Locate the cell with the specified text and output its (X, Y) center coordinate. 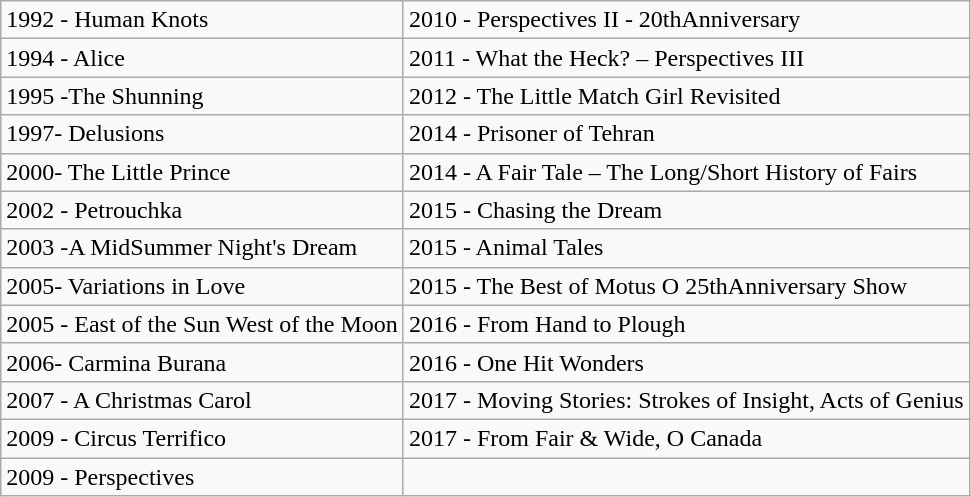
2003 -A MidSummer Night's Dream (202, 248)
1994 - Alice (202, 58)
2015 - Chasing the Dream (686, 210)
2012 - The Little Match Girl Revisited (686, 96)
2014 - Prisoner of Tehran (686, 134)
2011 - What the Heck? – Perspectives III (686, 58)
1992 - Human Knots (202, 20)
2007 - A Christmas Carol (202, 400)
2014 - A Fair Tale – The Long/Short History of Fairs (686, 172)
2002 - Petrouchka (202, 210)
2017 - Moving Stories: Strokes of Insight, Acts of Genius (686, 400)
2010 - Perspectives II - 20thAnniversary (686, 20)
2005 - East of the Sun West of the Moon (202, 324)
2009 - Circus Terrifico (202, 438)
2017 - From Fair & Wide, O Canada (686, 438)
2016 - From Hand to Plough (686, 324)
2009 - Perspectives (202, 477)
1995 -The Shunning (202, 96)
2016 - One Hit Wonders (686, 362)
2005- Variations in Love (202, 286)
2015 - Animal Tales (686, 248)
1997- Delusions (202, 134)
2015 - The Best of Motus O 25thAnniversary Show (686, 286)
2006- Carmina Burana (202, 362)
2000- The Little Prince (202, 172)
